Pinpoint the cell where the given text exists, returning its (X, Y) midpoint coordinate. 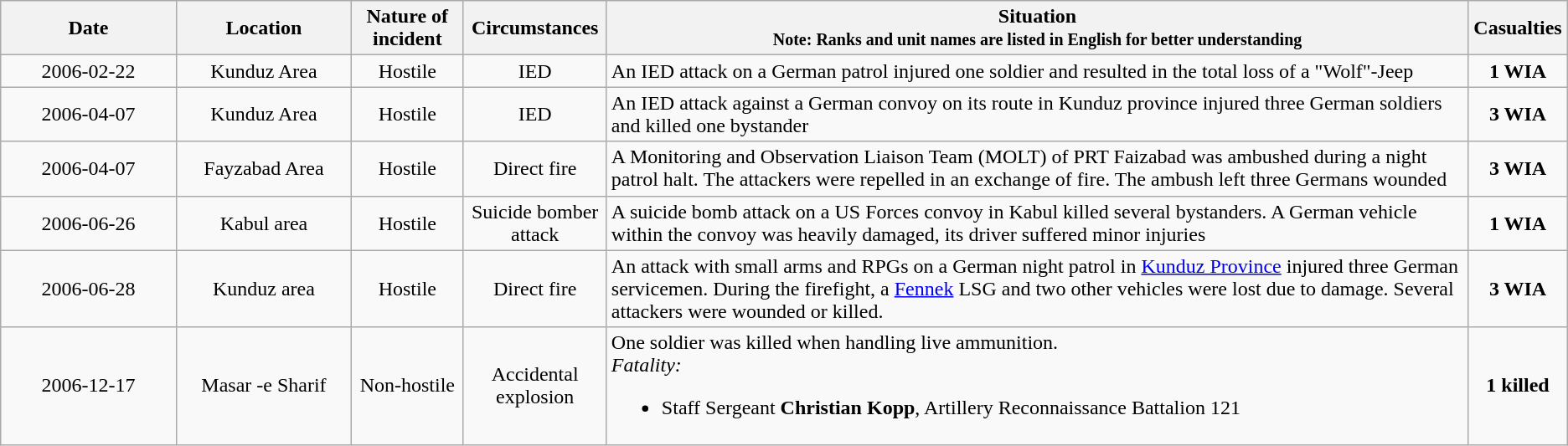
2006-02-22 (89, 71)
Non-hostile (407, 386)
Location (263, 28)
Date (89, 28)
Nature of incident (407, 28)
Kabul area (263, 223)
An IED attack on a German patrol injured one soldier and resulted in the total loss of a "Wolf"-Jeep (1037, 71)
1 killed (1518, 386)
2006-06-28 (89, 289)
An IED attack against a German convoy on its route in Kunduz province injured three German soldiers and killed one bystander (1037, 114)
Casualties (1518, 28)
2006-12-17 (89, 386)
Fayzabad Area (263, 169)
Masar -e Sharif (263, 386)
Suicide bomber attack (534, 223)
SituationNote: Ranks and unit names are listed in English for better understanding (1037, 28)
Kunduz area (263, 289)
2006-06-26 (89, 223)
Circumstances (534, 28)
Accidental explosion (534, 386)
One soldier was killed when handling live ammunition.Fatality:Staff Sergeant Christian Kopp, Artillery Reconnaissance Battalion 121 (1037, 386)
